For the text-containing cell, return its midpoint in [x, y] coordinate format. 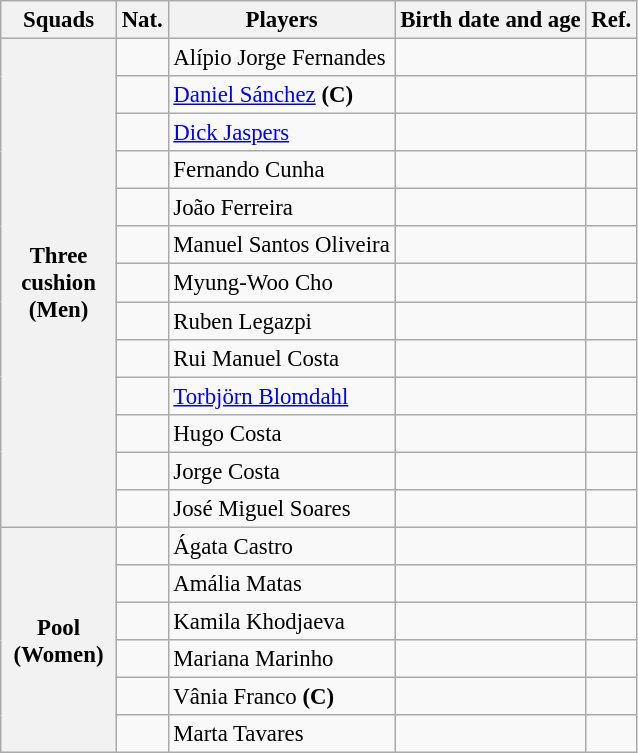
Dick Jaspers [282, 133]
Torbjörn Blomdahl [282, 396]
Ágata Castro [282, 546]
Myung-Woo Cho [282, 283]
Fernando Cunha [282, 170]
Squads [59, 20]
Mariana Marinho [282, 659]
Manuel Santos Oliveira [282, 245]
Vânia Franco (C) [282, 697]
Alípio Jorge Fernandes [282, 58]
Hugo Costa [282, 433]
João Ferreira [282, 208]
Players [282, 20]
Daniel Sánchez (C) [282, 95]
Three cushion (Men) [59, 284]
Kamila Khodjaeva [282, 621]
Jorge Costa [282, 471]
José Miguel Soares [282, 509]
Birth date and age [490, 20]
Pool (Women) [59, 640]
Amália Matas [282, 584]
Rui Manuel Costa [282, 358]
Nat. [142, 20]
Ref. [611, 20]
Marta Tavares [282, 734]
Ruben Legazpi [282, 321]
